From the cell containing the given text, extract its center point as (x, y) coordinate. 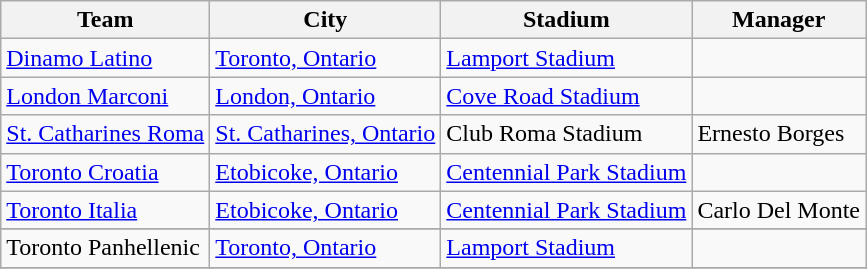
Carlo Del Monte (779, 210)
Manager (779, 20)
Dinamo Latino (106, 58)
St. Catharines Roma (106, 134)
Club Roma Stadium (566, 134)
Cove Road Stadium (566, 96)
Toronto Croatia (106, 172)
Ernesto Borges (779, 134)
London Marconi (106, 96)
City (326, 20)
London, Ontario (326, 96)
Toronto Italia (106, 210)
St. Catharines, Ontario (326, 134)
Toronto Panhellenic (106, 248)
Team (106, 20)
Stadium (566, 20)
